Provide the (x, y) coordinate of the cell's center where the given text is located.  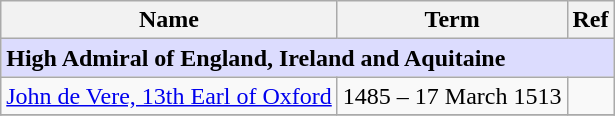
Ref (590, 20)
Term (452, 20)
High Admiral of England, Ireland and Aquitaine (308, 58)
1485 – 17 March 1513 (452, 96)
Name (170, 20)
John de Vere, 13th Earl of Oxford (170, 96)
